Provide the (X, Y) coordinate of the cell's center where the given text is located.  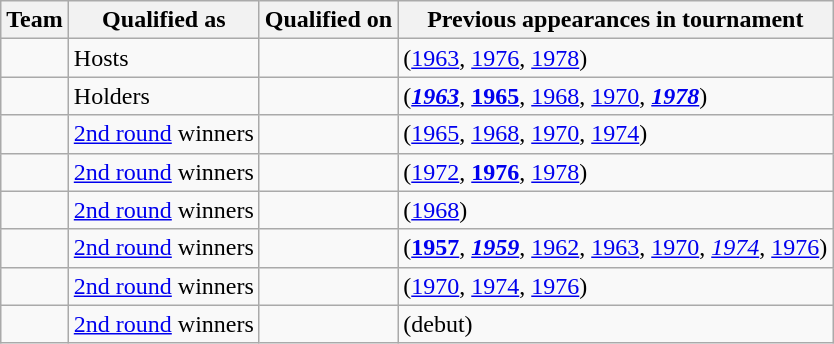
(1970, 1974, 1976) (616, 286)
Team (35, 20)
(1965, 1968, 1970, 1974) (616, 134)
(1972, 1976, 1978) (616, 172)
Holders (164, 96)
Hosts (164, 58)
(debut) (616, 324)
Qualified as (164, 20)
(1963, 1965, 1968, 1970, 1978) (616, 96)
(1963, 1976, 1978) (616, 58)
(1968) (616, 210)
Qualified on (328, 20)
Previous appearances in tournament (616, 20)
(1957, 1959, 1962, 1963, 1970, 1974, 1976) (616, 248)
